Return [X, Y] of the center of cell containing provided text 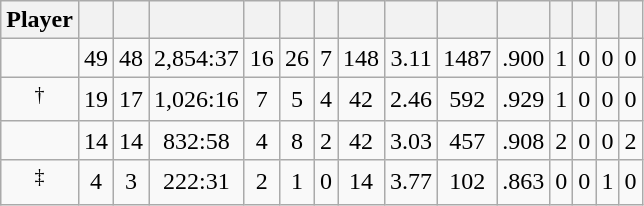
3.11 [412, 58]
† [40, 100]
102 [468, 182]
48 [132, 58]
3.03 [412, 140]
49 [96, 58]
222:31 [197, 182]
592 [468, 100]
1,026:16 [197, 100]
.863 [524, 182]
457 [468, 140]
16 [262, 58]
3 [132, 182]
3.77 [412, 182]
.900 [524, 58]
2,854:37 [197, 58]
‡ [40, 182]
.929 [524, 100]
.908 [524, 140]
1487 [468, 58]
832:58 [197, 140]
Player [40, 20]
17 [132, 100]
8 [296, 140]
148 [362, 58]
19 [96, 100]
2.46 [412, 100]
5 [296, 100]
26 [296, 58]
